Determine the (x, y) coordinate at the center of the cell enclosing the given text.  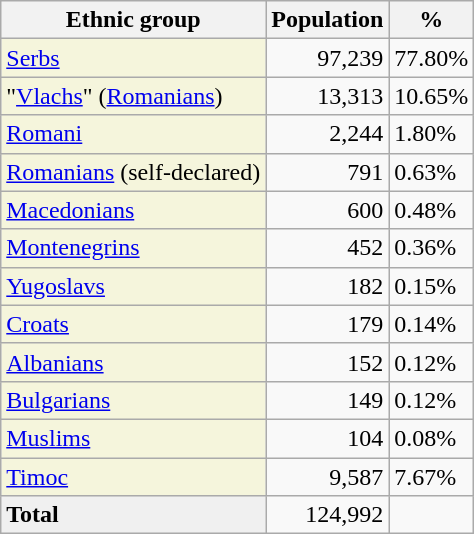
Romani (134, 134)
0.36% (432, 248)
104 (328, 438)
179 (328, 324)
Population (328, 20)
2,244 (328, 134)
0.63% (432, 172)
Romanians (self-declared) (134, 172)
791 (328, 172)
182 (328, 286)
Macedonians (134, 210)
Ethnic group (134, 20)
13,313 (328, 96)
9,587 (328, 477)
0.15% (432, 286)
Yugoslavs (134, 286)
"Vlachs" (Romanians) (134, 96)
149 (328, 400)
% (432, 20)
7.67% (432, 477)
Total (134, 515)
0.48% (432, 210)
77.80% (432, 58)
97,239 (328, 58)
1.80% (432, 134)
Montenegrins (134, 248)
10.65% (432, 96)
Muslims (134, 438)
0.08% (432, 438)
Bulgarians (134, 400)
600 (328, 210)
0.14% (432, 324)
Albanians (134, 362)
152 (328, 362)
124,992 (328, 515)
Timoc (134, 477)
Serbs (134, 58)
452 (328, 248)
Croats (134, 324)
